From the cell containing the given text, extract its center point as [x, y] coordinate. 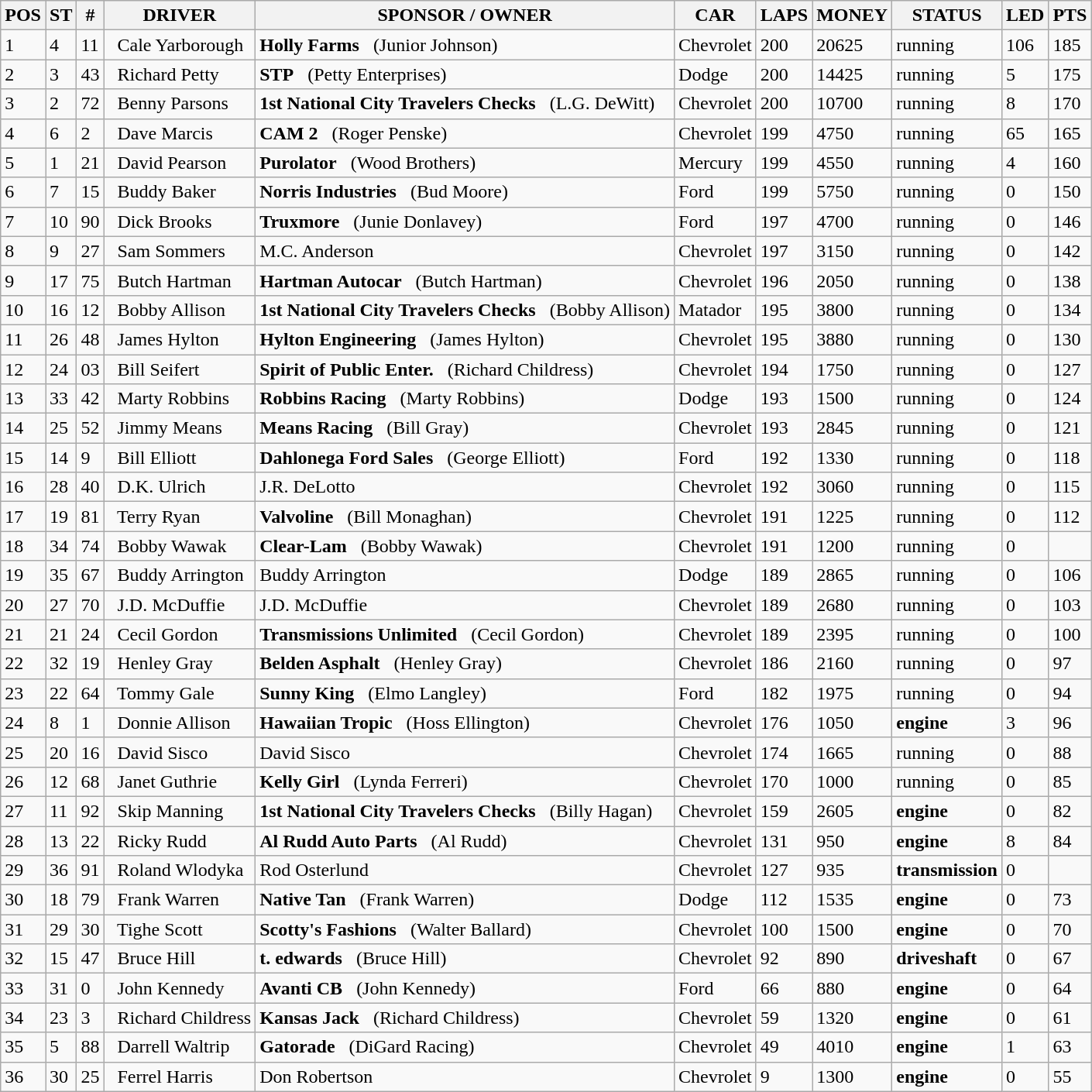
Spirit of Public Enter. (Richard Childress) [465, 369]
Tighe Scott [180, 929]
4010 [852, 1047]
Robbins Racing (Marty Robbins) [465, 399]
PTS [1070, 15]
43 [90, 74]
1320 [852, 1018]
Ferrel Harris [180, 1077]
4750 [852, 133]
Purolator (Wood Brothers) [465, 163]
59 [784, 1018]
3060 [852, 487]
Valvoline (Bill Monaghan) [465, 517]
47 [90, 959]
2395 [852, 634]
115 [1070, 487]
Dave Marcis [180, 133]
Avanti CB (John Kennedy) [465, 988]
Benny Parsons [180, 104]
Dahlonega Ford Sales (George Elliott) [465, 458]
124 [1070, 399]
40 [90, 487]
52 [90, 428]
Rod Osterlund [465, 871]
Sam Sommers [180, 251]
20625 [852, 45]
Norris Industries (Bud Moore) [465, 192]
2865 [852, 575]
Richard Childress [180, 1018]
Matador [716, 310]
66 [784, 988]
72 [90, 104]
10700 [852, 104]
63 [1070, 1047]
82 [1070, 811]
150 [1070, 192]
94 [1070, 693]
890 [852, 959]
90 [90, 221]
Jimmy Means [180, 428]
Kelly Girl (Lynda Ferreri) [465, 781]
85 [1070, 781]
Terry Ryan [180, 517]
Bill Seifert [180, 369]
935 [852, 871]
2050 [852, 280]
81 [90, 517]
Cecil Gordon [180, 634]
POS [23, 15]
176 [784, 723]
130 [1070, 339]
Native Tan (Frank Warren) [465, 900]
1665 [852, 752]
103 [1070, 605]
1535 [852, 900]
Ricky Rudd [180, 840]
Means Racing (Bill Gray) [465, 428]
STP (Petty Enterprises) [465, 74]
STATUS [947, 15]
2845 [852, 428]
79 [90, 900]
196 [784, 280]
950 [852, 840]
Frank Warren [180, 900]
Janet Guthrie [180, 781]
4550 [852, 163]
CAR [716, 15]
MONEY [852, 15]
74 [90, 546]
Richard Petty [180, 74]
Bobby Allison [180, 310]
J.R. DeLotto [465, 487]
Bruce Hill [180, 959]
Donnie Allison [180, 723]
Belden Asphalt (Henley Gray) [465, 664]
Roland Wlodyka [180, 871]
Darrell Waltrip [180, 1047]
Scotty's Fashions (Walter Ballard) [465, 929]
Truxmore (Junie Donlavey) [465, 221]
James Hylton [180, 339]
Hylton Engineering (James Hylton) [465, 339]
Clear-Lam (Bobby Wawak) [465, 546]
73 [1070, 900]
75 [90, 280]
160 [1070, 163]
Bill Elliott [180, 458]
61 [1070, 1018]
2160 [852, 664]
driveshaft [947, 959]
2680 [852, 605]
131 [784, 840]
1050 [852, 723]
1330 [852, 458]
Dick Brooks [180, 221]
185 [1070, 45]
134 [1070, 310]
Don Robertson [465, 1077]
David Pearson [180, 163]
159 [784, 811]
96 [1070, 723]
118 [1070, 458]
1st National City Travelers Checks (L.G. DeWitt) [465, 104]
182 [784, 693]
# [90, 15]
3150 [852, 251]
CAM 2 (Roger Penske) [465, 133]
146 [1070, 221]
Sunny King (Elmo Langley) [465, 693]
1225 [852, 517]
Hartman Autocar (Butch Hartman) [465, 280]
174 [784, 752]
John Kennedy [180, 988]
Bobby Wawak [180, 546]
SPONSOR / OWNER [465, 15]
55 [1070, 1077]
Butch Hartman [180, 280]
49 [784, 1047]
1300 [852, 1077]
Kansas Jack (Richard Childress) [465, 1018]
Gatorade (DiGard Racing) [465, 1047]
ST [60, 15]
165 [1070, 133]
Skip Manning [180, 811]
42 [90, 399]
Henley Gray [180, 664]
Marty Robbins [180, 399]
4700 [852, 221]
Transmissions Unlimited (Cecil Gordon) [465, 634]
transmission [947, 871]
97 [1070, 664]
68 [90, 781]
03 [90, 369]
5750 [852, 192]
1st National City Travelers Checks (Bobby Allison) [465, 310]
138 [1070, 280]
186 [784, 664]
880 [852, 988]
DRIVER [180, 15]
Mercury [716, 163]
Al Rudd Auto Parts (Al Rudd) [465, 840]
Holly Farms (Junior Johnson) [465, 45]
1200 [852, 546]
1st National City Travelers Checks (Billy Hagan) [465, 811]
121 [1070, 428]
D.K. Ulrich [180, 487]
3800 [852, 310]
91 [90, 871]
Tommy Gale [180, 693]
48 [90, 339]
194 [784, 369]
142 [1070, 251]
1000 [852, 781]
Hawaiian Tropic (Hoss Ellington) [465, 723]
1750 [852, 369]
M.C. Anderson [465, 251]
2605 [852, 811]
LAPS [784, 15]
175 [1070, 74]
84 [1070, 840]
LED [1025, 15]
1975 [852, 693]
14425 [852, 74]
3880 [852, 339]
t. edwards (Bruce Hill) [465, 959]
Cale Yarborough [180, 45]
Buddy Baker [180, 192]
65 [1025, 133]
